Capture the cell that displays the provided text and extract its (x, y) central coordinate. 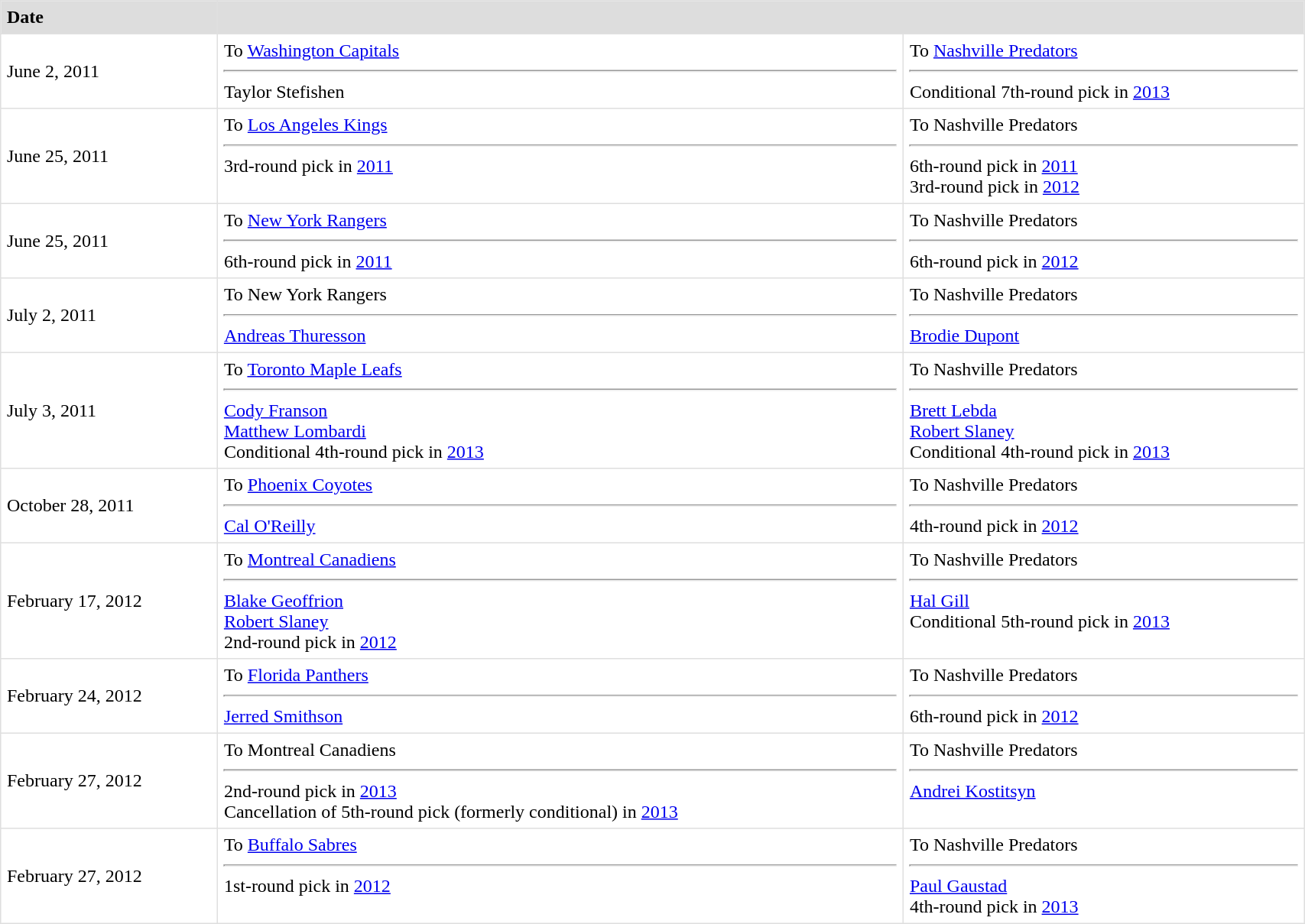
To Florida Panthers Jerred Smithson (561, 696)
To Buffalo Sabres 1st-round pick in 2012 (561, 876)
July 2, 2011 (109, 316)
To Montreal Canadiens Blake GeoffrionRobert Slaney2nd-round pick in 2012 (561, 601)
July 3, 2011 (109, 410)
To Phoenix Coyotes Cal O'Reilly (561, 506)
To Los Angeles Kings 3rd-round pick in 2011 (561, 156)
Date (109, 18)
To Toronto Maple Leafs Cody FransonMatthew LombardiConditional 4th-round pick in 2013 (561, 410)
February 24, 2012 (109, 696)
To Washington Capitals Taylor Stefishen (561, 71)
To Nashville Predators Paul Gaustad4th-round pick in 2013 (1104, 876)
To Nashville Predators 4th-round pick in 2012 (1104, 506)
To New York Rangers 6th-round pick in 2011 (561, 241)
To Nashville Predators Hal GillConditional 5th-round pick in 2013 (1104, 601)
June 2, 2011 (109, 71)
To New York Rangers Andreas Thuresson (561, 316)
February 17, 2012 (109, 601)
To Nashville Predators Andrei Kostitsyn (1104, 780)
To Montreal Canadiens 2nd-round pick in 2013Cancellation of 5th-round pick (formerly conditional) in 2013 (561, 780)
To Nashville Predators Conditional 7th-round pick in 2013 (1104, 71)
October 28, 2011 (109, 506)
To Nashville Predators Brodie Dupont (1104, 316)
To Nashville Predators 6th-round pick in 20113rd-round pick in 2012 (1104, 156)
To Nashville Predators Brett LebdaRobert SlaneyConditional 4th-round pick in 2013 (1104, 410)
